From the cell containing the given text, extract its center point as [x, y] coordinate. 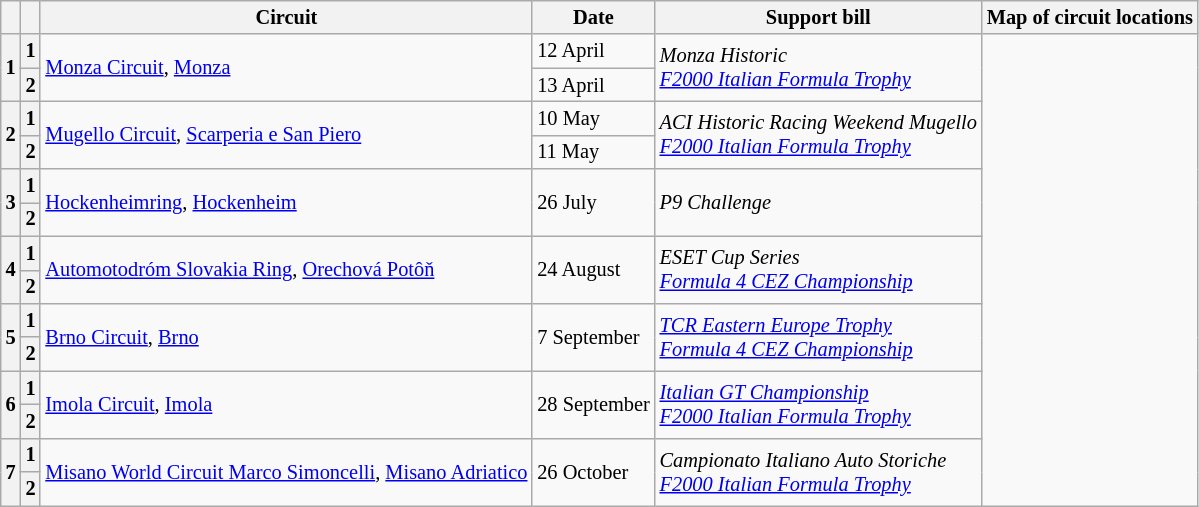
Misano World Circuit Marco Simoncelli, Misano Adriatico [286, 472]
6 [11, 404]
12 April [593, 51]
Monza Circuit, Monza [286, 68]
Automotodróm Slovakia Ring, Orechová Potôň [286, 270]
Hockenheimring, Hockenheim [286, 202]
4 [11, 270]
ESET Cup SeriesFormula 4 CEZ Championship [818, 270]
Date [593, 17]
Imola Circuit, Imola [286, 404]
Brno Circuit, Brno [286, 336]
Circuit [286, 17]
13 April [593, 85]
7 [11, 472]
24 August [593, 270]
Italian GT ChampionshipF2000 Italian Formula Trophy [818, 404]
Support bill [818, 17]
Monza HistoricF2000 Italian Formula Trophy [818, 68]
7 September [593, 336]
26 July [593, 202]
Campionato Italiano Auto StoricheF2000 Italian Formula Trophy [818, 472]
26 October [593, 472]
ACI Historic Racing Weekend MugelloF2000 Italian Formula Trophy [818, 134]
TCR Eastern Europe TrophyFormula 4 CEZ Championship [818, 336]
11 May [593, 152]
Mugello Circuit, Scarperia e San Piero [286, 134]
Map of circuit locations [1090, 17]
3 [11, 202]
28 September [593, 404]
5 [11, 336]
P9 Challenge [818, 202]
10 May [593, 118]
